Return the (x, y) coordinate for the center point of the cell that contains the specified text.  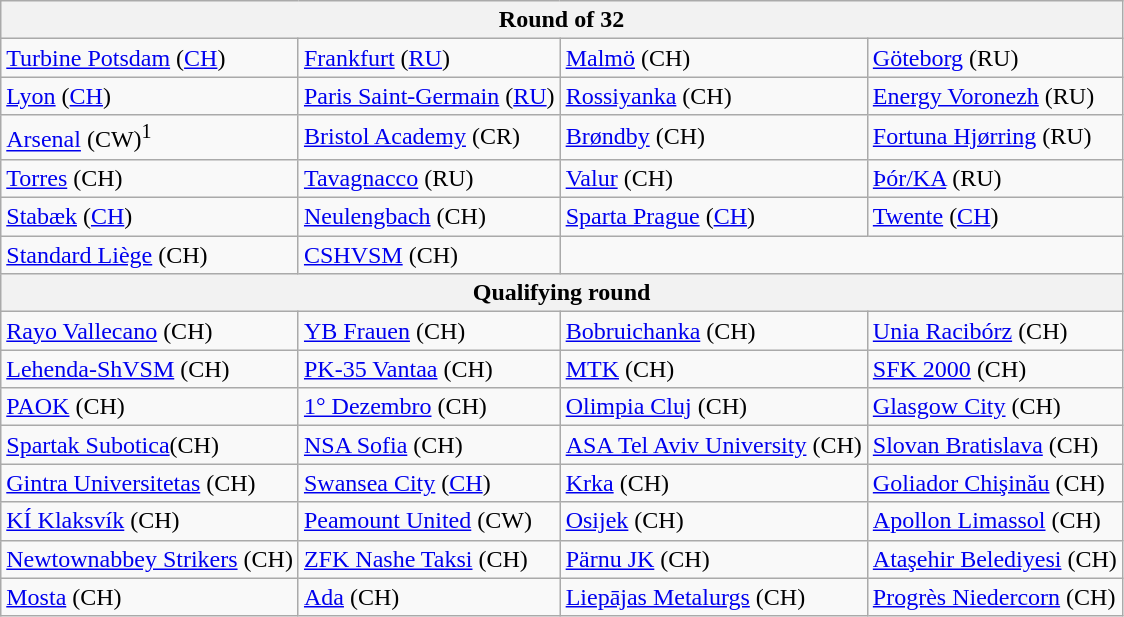
Pärnu JK (CH) (714, 559)
Tavagnacco (RU) (429, 178)
Peamount United (CW) (429, 521)
NSA Sofia (CH) (429, 445)
Ada (CH) (429, 597)
Þór/KA (RU) (994, 178)
Standard Liège (CH) (150, 255)
Twente (CH) (994, 217)
Unia Racibórz (CH) (994, 331)
Bristol Academy (CR) (429, 138)
Neulengbach (CH) (429, 217)
CSHVSM (CH) (429, 255)
Osijek (CH) (714, 521)
Stabæk (CH) (150, 217)
1° Dezembro (CH) (429, 407)
Liepājas Metalurgs (CH) (714, 597)
KÍ Klaksvík (CH) (150, 521)
Arsenal (CW)1 (150, 138)
ASA Tel Aviv University (CH) (714, 445)
Rayo Vallecano (CH) (150, 331)
Apollon Limassol (CH) (994, 521)
Bobruichanka (CH) (714, 331)
Torres (CH) (150, 178)
Glasgow City (CH) (994, 407)
Goliador Chişinău (CH) (994, 483)
Lyon (CH) (150, 96)
ZFK Nashe Taksi (CH) (429, 559)
Energy Voronezh (RU) (994, 96)
PK-35 Vantaa (CH) (429, 369)
Fortuna Hjørring (RU) (994, 138)
Frankfurt (RU) (429, 58)
Valur (CH) (714, 178)
Ataşehir Belediyesi (CH) (994, 559)
Rossiyanka (CH) (714, 96)
Paris Saint-Germain (RU) (429, 96)
Lehenda-ShVSM (CH) (150, 369)
PAOK (CH) (150, 407)
MTK (CH) (714, 369)
Turbine Potsdam (CH) (150, 58)
Spartak Subotica(CH) (150, 445)
Göteborg (RU) (994, 58)
Mosta (CH) (150, 597)
YB Frauen (CH) (429, 331)
Slovan Bratislava (CH) (994, 445)
Sparta Prague (CH) (714, 217)
Krka (CH) (714, 483)
Qualifying round (562, 293)
Newtownabbey Strikers (CH) (150, 559)
SFK 2000 (CH) (994, 369)
Swansea City (CH) (429, 483)
Brøndby (CH) (714, 138)
Progrès Niedercorn (CH) (994, 597)
Gintra Universitetas (CH) (150, 483)
Olimpia Cluj (CH) (714, 407)
Round of 32 (562, 20)
Malmö (CH) (714, 58)
